Return (x, y) of the center of cell containing provided text 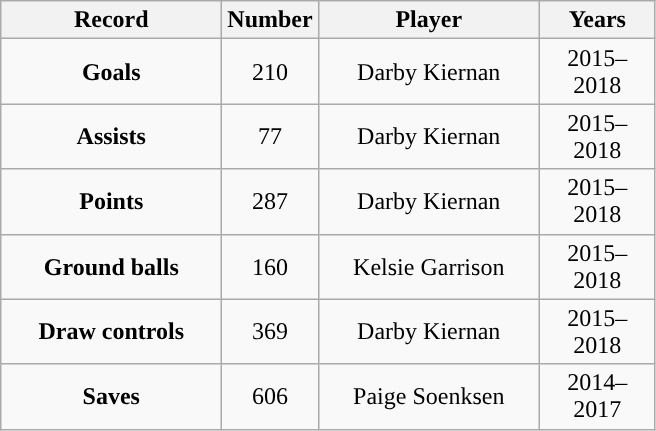
210 (270, 72)
369 (270, 332)
Record (112, 20)
Assists (112, 136)
160 (270, 266)
Years (597, 20)
Number (270, 20)
Kelsie Garrison (428, 266)
Draw controls (112, 332)
Points (112, 202)
Paige Soenksen (428, 396)
Saves (112, 396)
2014–2017 (597, 396)
287 (270, 202)
Goals (112, 72)
77 (270, 136)
Player (428, 20)
606 (270, 396)
Ground balls (112, 266)
